For the text-containing cell, return its midpoint in (x, y) coordinate format. 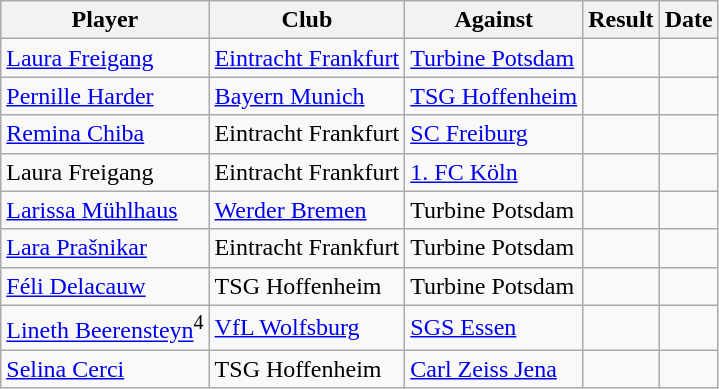
Féli Delacauw (105, 286)
Bayern Munich (307, 96)
SC Freiburg (494, 134)
Larissa Mühlhaus (105, 210)
SGS Essen (494, 328)
Lineth Beerensteyn4 (105, 328)
Lara Prašnikar (105, 248)
Player (105, 20)
Werder Bremen (307, 210)
Club (307, 20)
Pernille Harder (105, 96)
Date (688, 20)
Selina Cerci (105, 369)
Result (621, 20)
Against (494, 20)
1. FC Köln (494, 172)
VfL Wolfsburg (307, 328)
Carl Zeiss Jena (494, 369)
Remina Chiba (105, 134)
